Detect which cell encompasses the target text, then output its (x, y) center coordinate. 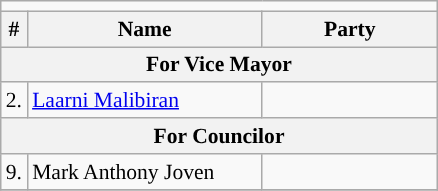
Name (144, 29)
# (14, 29)
9. (14, 172)
Laarni Malibiran (144, 101)
2. (14, 101)
For Councilor (220, 136)
Party (350, 29)
For Vice Mayor (220, 65)
Mark Anthony Joven (144, 172)
